Identify which cell holds the provided text, then report its [X, Y] central coordinate. 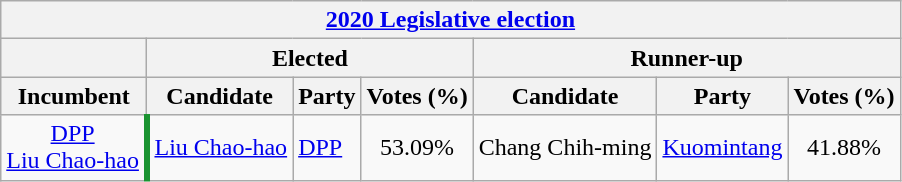
Kuomintang [722, 148]
Incumbent [74, 96]
Runner-up [686, 58]
Liu Chao-hao [220, 148]
DPPLiu Chao-hao [74, 148]
41.88% [844, 148]
Chang Chih-ming [565, 148]
Elected [310, 58]
53.09% [417, 148]
2020 Legislative election [450, 20]
DPP [327, 148]
